Detect which cell encompasses the target text, then output its (x, y) center coordinate. 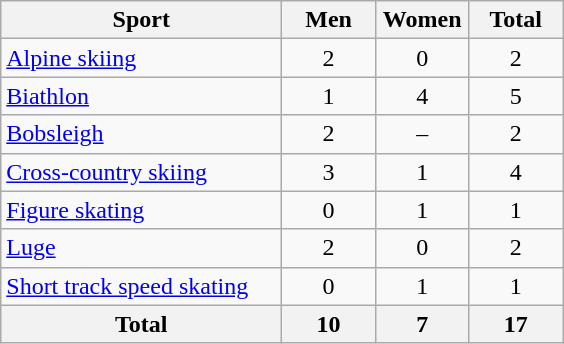
Luge (142, 248)
Men (329, 20)
Alpine skiing (142, 58)
Sport (142, 20)
Short track speed skating (142, 286)
7 (422, 324)
10 (329, 324)
– (422, 134)
Figure skating (142, 210)
3 (329, 172)
Cross-country skiing (142, 172)
5 (516, 96)
Bobsleigh (142, 134)
Women (422, 20)
Biathlon (142, 96)
17 (516, 324)
